Return the [x, y] coordinate for the center point of the cell that contains the specified text.  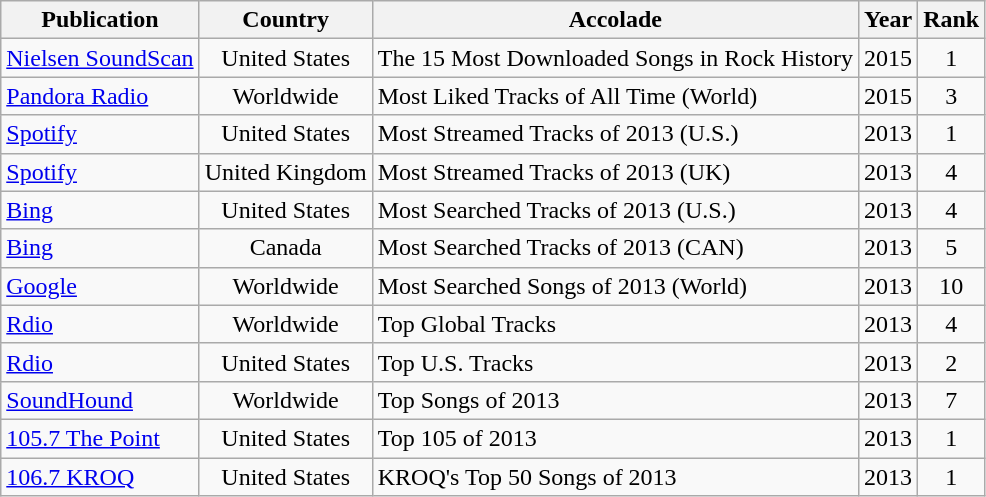
Top 105 of 2013 [615, 438]
Most Streamed Tracks of 2013 (UK) [615, 172]
Publication [100, 20]
Top U.S. Tracks [615, 362]
106.7 KROQ [100, 477]
105.7 The Point [100, 438]
Accolade [615, 20]
The 15 Most Downloaded Songs in Rock History [615, 58]
Google [100, 286]
Country [286, 20]
Most Searched Tracks of 2013 (CAN) [615, 248]
SoundHound [100, 400]
Most Liked Tracks of All Time (World) [615, 96]
Nielsen SoundScan [100, 58]
United Kingdom [286, 172]
Rank [952, 20]
Most Searched Songs of 2013 (World) [615, 286]
Most Streamed Tracks of 2013 (U.S.) [615, 134]
Top Global Tracks [615, 324]
Most Searched Tracks of 2013 (U.S.) [615, 210]
Canada [286, 248]
2 [952, 362]
Pandora Radio [100, 96]
Year [888, 20]
7 [952, 400]
KROQ's Top 50 Songs of 2013 [615, 477]
10 [952, 286]
5 [952, 248]
Top Songs of 2013 [615, 400]
3 [952, 96]
